For the text-containing cell, return its midpoint in (x, y) coordinate format. 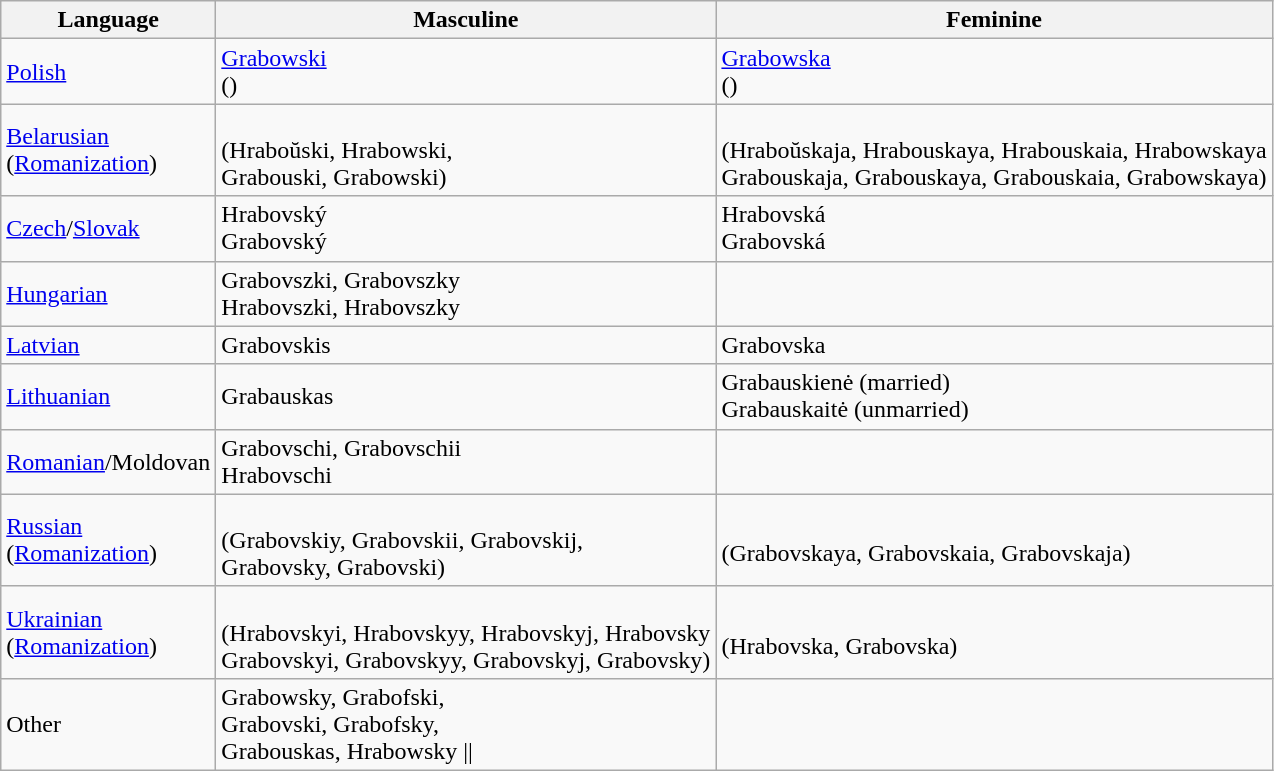
Ukrainian (Romanization) (108, 632)
Hrabovská Grabovská (994, 228)
Romanian/Moldovan (108, 462)
(Hraboŭskaja, Hrabouskaya, Hrabouskaia, Hrabowskaya Grabouskaja, Grabouskaya, Grabouskaia, Grabowskaya) (994, 150)
Latvian (108, 345)
Grabauskienė (married) Grabauskaitė (unmarried) (994, 396)
Russian (Romanization) (108, 540)
Feminine (994, 20)
Belarusian (Romanization) (108, 150)
(Hrabovska, Grabovska) (994, 632)
(Grabovskiy, Grabovskii, Grabovskij, Grabovsky, Grabovski) (466, 540)
Grabovska (994, 345)
(Hrabovskyi, Hrabovskyy, Hrabovskyj, Hrabovsky Grabovskyi, Grabovskyy, Grabovskyj, Grabovsky) (466, 632)
Masculine (466, 20)
(Hraboŭski, Hrabowski, Grabouski, Grabowski) (466, 150)
Language (108, 20)
Grabovschi, Grabovschii Hrabovschi (466, 462)
Hrabovský Grabovský (466, 228)
Grabowsky, Grabofski,Grabovski, Grabofsky, Grabouskas, Hrabowsky || (466, 724)
Polish (108, 72)
Grabovszki, Grabovszky Hrabovszki, Hrabovszky (466, 294)
Czech/Slovak (108, 228)
Grabovskis (466, 345)
Grabowski () (466, 72)
Grabowska () (994, 72)
Grabauskas (466, 396)
Other (108, 724)
Hungarian (108, 294)
Lithuanian (108, 396)
(Grabovskaya, Grabovskaia, Grabovskaja) (994, 540)
